Scan for the cell matching the given text and deliver its (X, Y) coordinate at center. 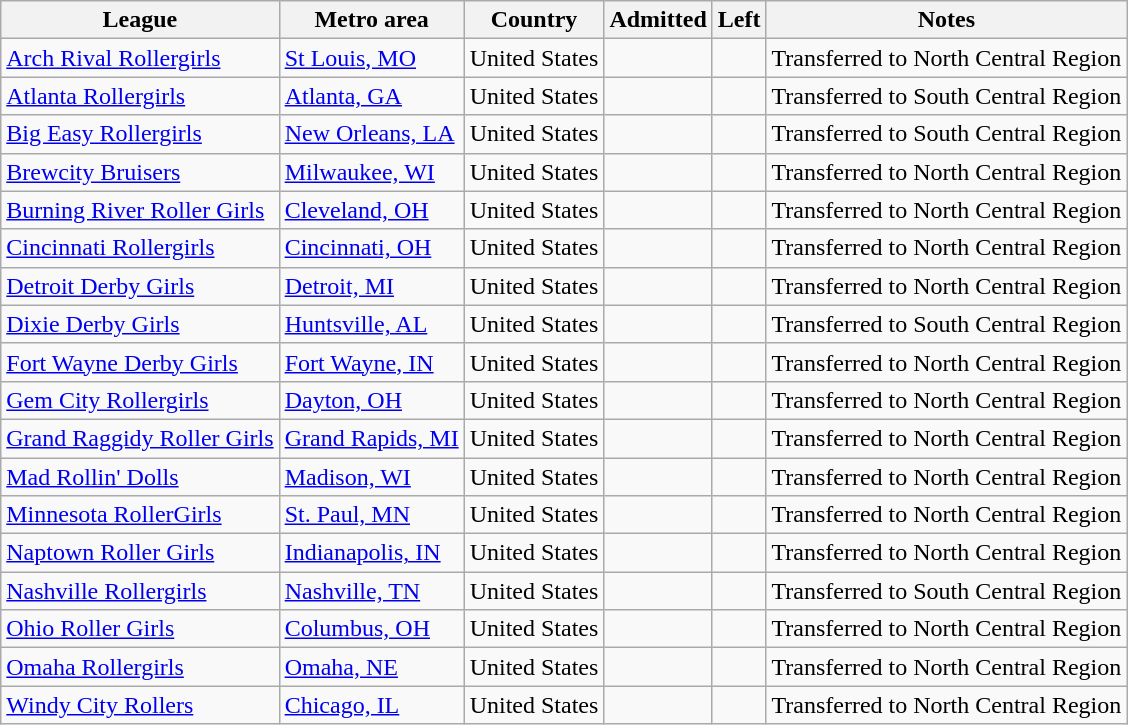
St. Paul, MN (372, 515)
Cincinnati, OH (372, 248)
St Louis, MO (372, 58)
Columbus, OH (372, 629)
Atlanta, GA (372, 96)
New Orleans, LA (372, 134)
Naptown Roller Girls (140, 553)
Nashville Rollergirls (140, 591)
League (140, 20)
Big Easy Rollergirls (140, 134)
Indianapolis, IN (372, 553)
Ohio Roller Girls (140, 629)
Gem City Rollergirls (140, 400)
Arch Rival Rollergirls (140, 58)
Atlanta Rollergirls (140, 96)
Grand Raggidy Roller Girls (140, 438)
Fort Wayne, IN (372, 362)
Metro area (372, 20)
Omaha, NE (372, 667)
Notes (946, 20)
Burning River Roller Girls (140, 210)
Left (739, 20)
Mad Rollin' Dolls (140, 477)
Chicago, IL (372, 705)
Dayton, OH (372, 400)
Detroit Derby Girls (140, 286)
Admitted (658, 20)
Milwaukee, WI (372, 172)
Cleveland, OH (372, 210)
Grand Rapids, MI (372, 438)
Windy City Rollers (140, 705)
Cincinnati Rollergirls (140, 248)
Minnesota RollerGirls (140, 515)
Madison, WI (372, 477)
Omaha Rollergirls (140, 667)
Huntsville, AL (372, 324)
Detroit, MI (372, 286)
Country (534, 20)
Fort Wayne Derby Girls (140, 362)
Brewcity Bruisers (140, 172)
Dixie Derby Girls (140, 324)
Nashville, TN (372, 591)
